Locate the cell with the specified text and output its [x, y] center coordinate. 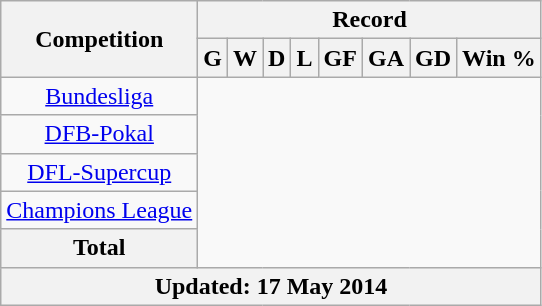
Total [100, 248]
Competition [100, 39]
Win % [500, 58]
W [246, 58]
DFL-Supercup [100, 172]
GF [340, 58]
G [213, 58]
Champions League [100, 210]
L [304, 58]
Bundesliga [100, 96]
DFB-Pokal [100, 134]
Record [370, 20]
GD [434, 58]
D [277, 58]
Updated: 17 May 2014 [271, 286]
GA [386, 58]
